Search for the cell housing the specified text and yield its (X, Y) center coordinate. 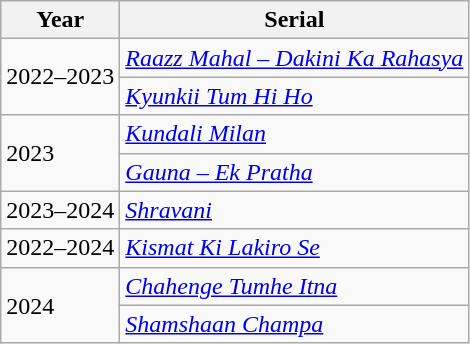
Shravani (294, 210)
Raazz Mahal – Dakini Ka Rahasya (294, 58)
2024 (60, 305)
2022–2023 (60, 77)
Shamshaan Champa (294, 324)
Kyunkii Tum Hi Ho (294, 96)
2022–2024 (60, 248)
2023–2024 (60, 210)
2023 (60, 153)
Kismat Ki Lakiro Se (294, 248)
Serial (294, 20)
Gauna – Ek Pratha (294, 172)
Kundali Milan (294, 134)
Chahenge Tumhe Itna (294, 286)
Year (60, 20)
